Identify which cell holds the provided text, then report its (x, y) central coordinate. 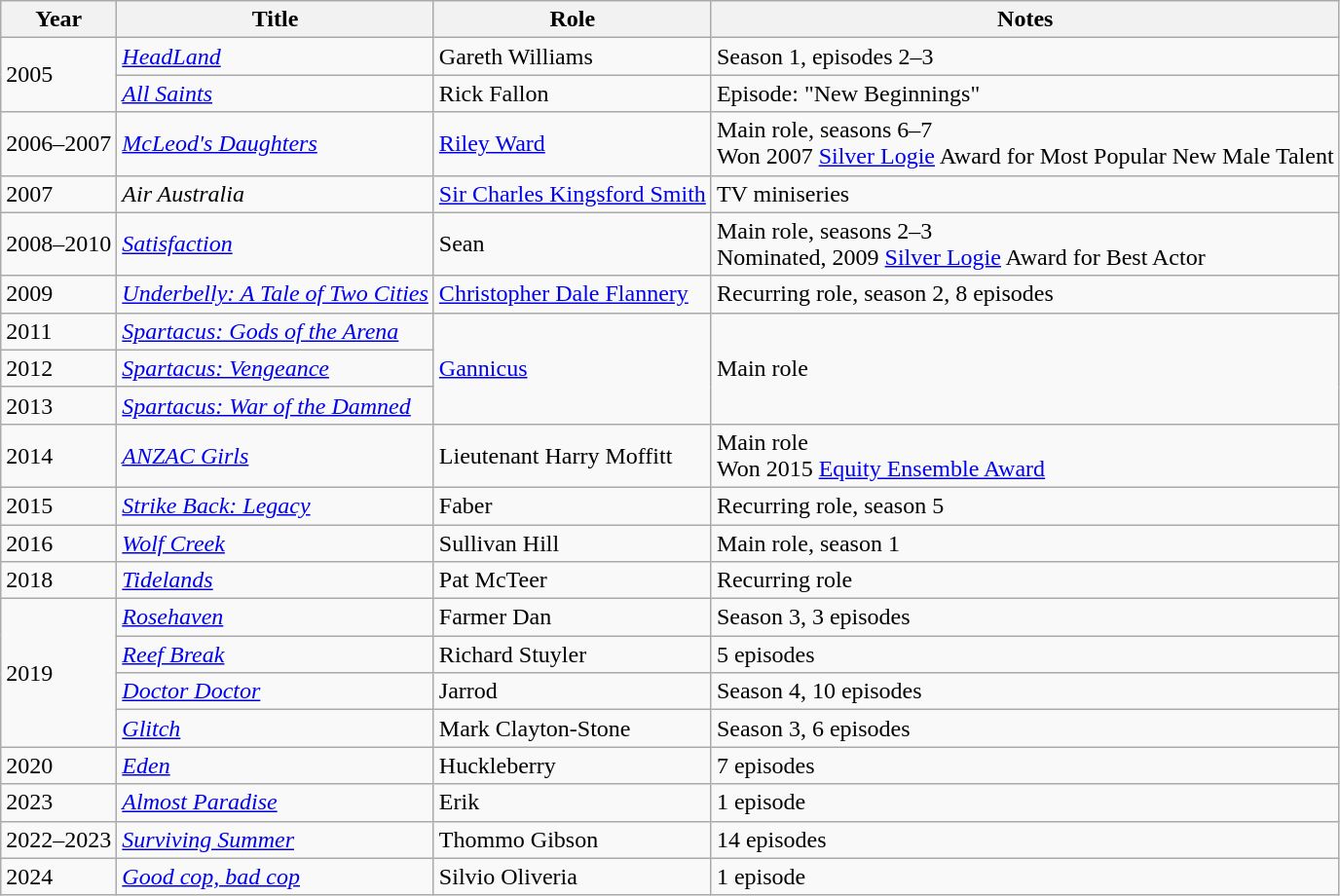
Satisfaction (276, 243)
Sir Charles Kingsford Smith (573, 194)
14 episodes (1024, 840)
5 episodes (1024, 654)
Gareth Williams (573, 56)
HeadLand (276, 56)
TV miniseries (1024, 194)
Air Australia (276, 194)
Richard Stuyler (573, 654)
2009 (58, 294)
Almost Paradise (276, 803)
Spartacus: Vengeance (276, 368)
Season 3, 3 episodes (1024, 617)
Gannicus (573, 368)
Strike Back: Legacy (276, 505)
McLeod's Daughters (276, 144)
Recurring role, season 5 (1024, 505)
Season 4, 10 episodes (1024, 691)
Season 3, 6 episodes (1024, 728)
Thommo Gibson (573, 840)
2013 (58, 405)
Sean (573, 243)
Notes (1024, 19)
Role (573, 19)
Faber (573, 505)
Surviving Summer (276, 840)
2018 (58, 580)
Title (276, 19)
Spartacus: War of the Damned (276, 405)
Reef Break (276, 654)
Pat McTeer (573, 580)
Huckleberry (573, 765)
Main roleWon 2015 Equity Ensemble Award (1024, 456)
2005 (58, 75)
Recurring role (1024, 580)
2022–2023 (58, 840)
Good cop, bad cop (276, 877)
2015 (58, 505)
Erik (573, 803)
Main role, seasons 6–7Won 2007 Silver Logie Award for Most Popular New Male Talent (1024, 144)
Mark Clayton-Stone (573, 728)
Main role, season 1 (1024, 542)
Sullivan Hill (573, 542)
ANZAC Girls (276, 456)
2023 (58, 803)
Wolf Creek (276, 542)
Year (58, 19)
Episode: "New Beginnings" (1024, 93)
Farmer Dan (573, 617)
Spartacus: Gods of the Arena (276, 331)
Recurring role, season 2, 8 episodes (1024, 294)
2006–2007 (58, 144)
Jarrod (573, 691)
All Saints (276, 93)
Main role, seasons 2–3Nominated, 2009 Silver Logie Award for Best Actor (1024, 243)
Riley Ward (573, 144)
Silvio Oliveria (573, 877)
2011 (58, 331)
Doctor Doctor (276, 691)
2020 (58, 765)
Rick Fallon (573, 93)
Season 1, episodes 2–3 (1024, 56)
Rosehaven (276, 617)
2008–2010 (58, 243)
2014 (58, 456)
Main role (1024, 368)
2024 (58, 877)
Eden (276, 765)
Glitch (276, 728)
2019 (58, 673)
Christopher Dale Flannery (573, 294)
Underbelly: A Tale of Two Cities (276, 294)
7 episodes (1024, 765)
Lieutenant Harry Moffitt (573, 456)
2016 (58, 542)
2012 (58, 368)
Tidelands (276, 580)
2007 (58, 194)
